Search for the cell housing the specified text and yield its (X, Y) center coordinate. 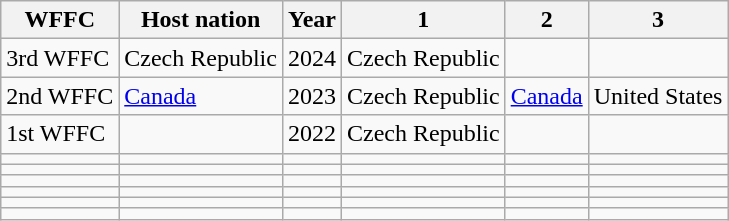
2 (546, 20)
3 (658, 20)
1st WFFC (60, 134)
2023 (312, 96)
2024 (312, 58)
2022 (312, 134)
Year (312, 20)
1 (423, 20)
2nd WFFC (60, 96)
United States (658, 96)
Host nation (201, 20)
3rd WFFC (60, 58)
WFFC (60, 20)
